From the cell containing the given text, extract its center point as (x, y) coordinate. 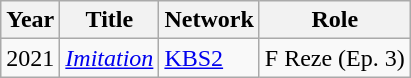
Network (209, 20)
Year (30, 20)
Title (110, 20)
Imitation (110, 58)
KBS2 (209, 58)
2021 (30, 58)
Role (334, 20)
F Reze (Ep. 3) (334, 58)
